Return (X, Y) of the center of cell containing provided text 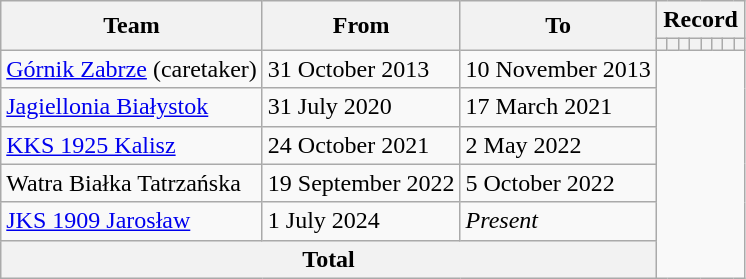
Jagiellonia Białystok (132, 107)
1 July 2024 (361, 221)
To (558, 26)
5 October 2022 (558, 183)
31 October 2013 (361, 69)
From (361, 26)
Team (132, 26)
Górnik Zabrze (caretaker) (132, 69)
Present (558, 221)
KKS 1925 Kalisz (132, 145)
Total (329, 259)
24 October 2021 (361, 145)
31 July 2020 (361, 107)
Watra Białka Tatrzańska (132, 183)
JKS 1909 Jarosław (132, 221)
17 March 2021 (558, 107)
2 May 2022 (558, 145)
19 September 2022 (361, 183)
10 November 2013 (558, 69)
Record (700, 20)
